Provide the (x, y) coordinate of the cell's center where the given text is located.  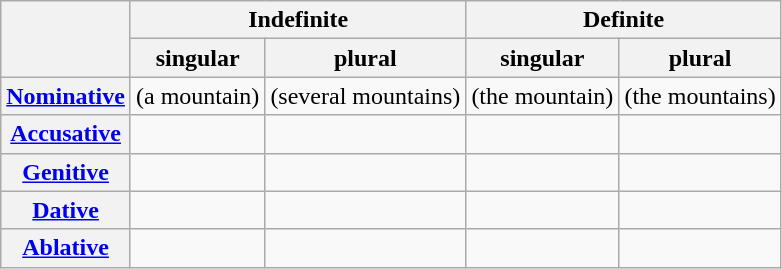
Indefinite (298, 20)
(a mountain) (197, 96)
(the mountain) (542, 96)
Definite (624, 20)
Ablative (66, 248)
(the mountains) (700, 96)
Genitive (66, 172)
Dative (66, 210)
(several mountains) (366, 96)
Accusative (66, 134)
Nominative (66, 96)
